Locate the cell with the specified text and output its (x, y) center coordinate. 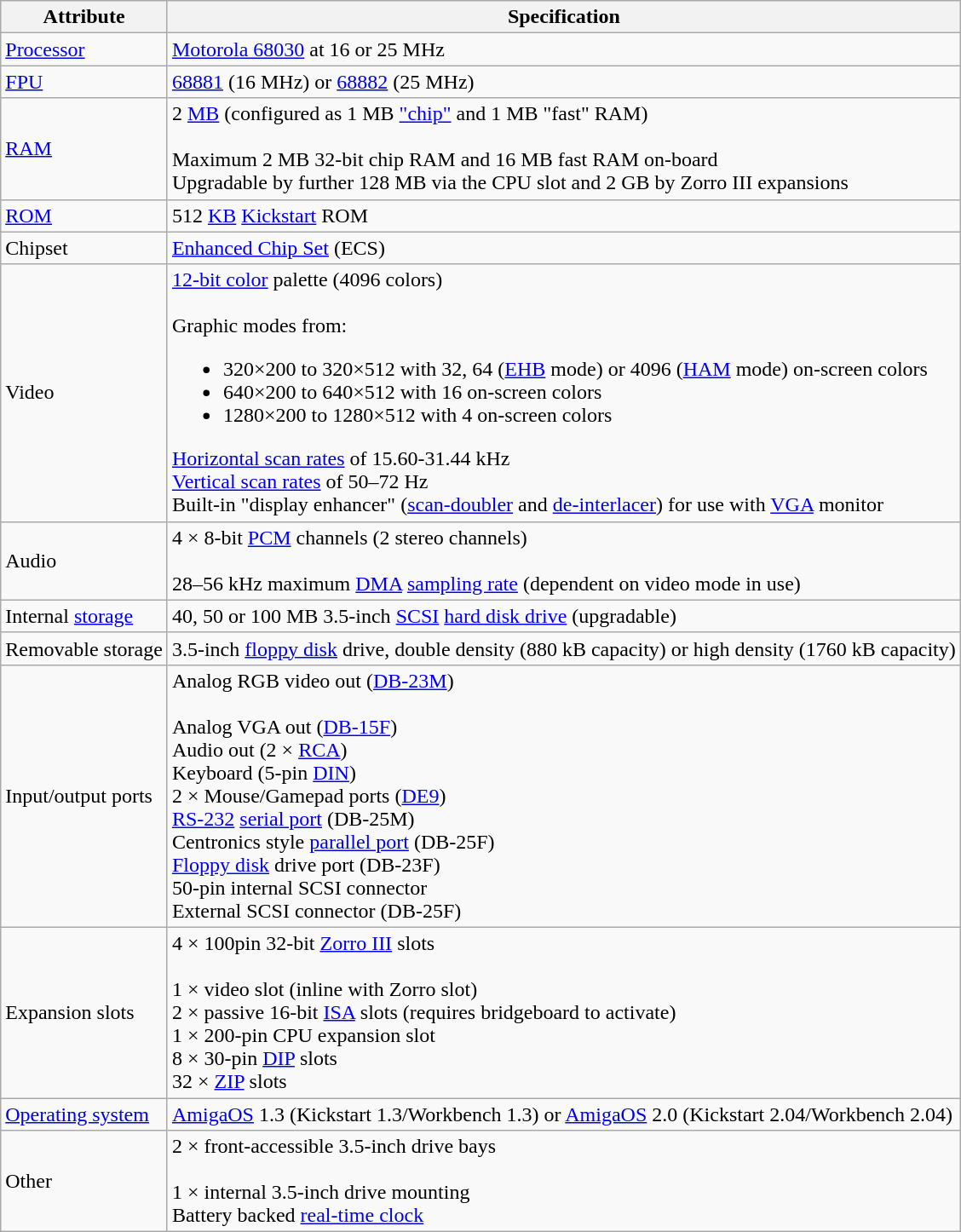
512 KB Kickstart ROM (564, 216)
2 × front-accessible 3.5-inch drive bays1 × internal 3.5-inch drive mounting Battery backed real-time clock (564, 1181)
40, 50 or 100 MB 3.5-inch SCSI hard disk drive (upgradable) (564, 616)
Video (84, 393)
Removable storage (84, 648)
Expansion slots (84, 1012)
AmigaOS 1.3 (Kickstart 1.3/Workbench 1.3) or AmigaOS 2.0 (Kickstart 2.04/Workbench 2.04) (564, 1114)
Internal storage (84, 616)
RAM (84, 148)
3.5-inch floppy disk drive, double density (880 kB capacity) or high density (1760 kB capacity) (564, 648)
ROM (84, 216)
Enhanced Chip Set (ECS) (564, 248)
68881 (16 MHz) or 68882 (25 MHz) (564, 82)
4 × 8-bit PCM channels (2 stereo channels)28–56 kHz maximum DMA sampling rate (dependent on video mode in use) (564, 561)
Attribute (84, 17)
Specification (564, 17)
Input/output ports (84, 796)
Audio (84, 561)
Chipset (84, 248)
Motorola 68030 at 16 or 25 MHz (564, 49)
Processor (84, 49)
Operating system (84, 1114)
Other (84, 1181)
FPU (84, 82)
